Identify which cell holds the provided text, then report its [X, Y] central coordinate. 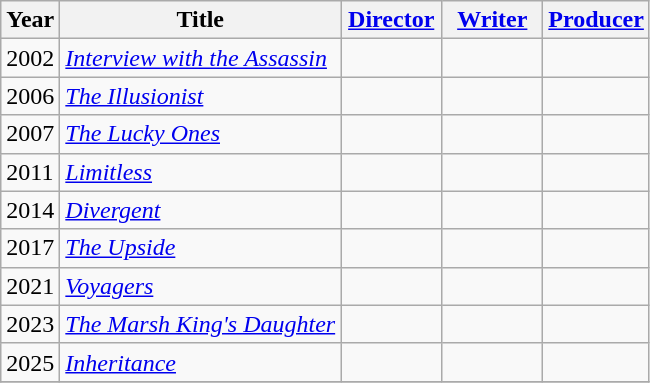
2025 [30, 362]
Year [30, 20]
Interview with the Assassin [200, 58]
2002 [30, 58]
2023 [30, 324]
The Upside [200, 248]
Inheritance [200, 362]
Producer [596, 20]
Title [200, 20]
The Lucky Ones [200, 134]
Voyagers [200, 286]
Divergent [200, 210]
The Marsh King's Daughter [200, 324]
2021 [30, 286]
Limitless [200, 172]
2011 [30, 172]
Director [392, 20]
2017 [30, 248]
Writer [492, 20]
2014 [30, 210]
2007 [30, 134]
The Illusionist [200, 96]
2006 [30, 96]
